Provide the (X, Y) coordinate of the cell's center where the given text is located.  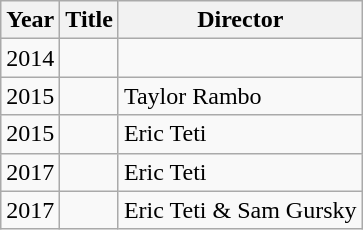
Year (30, 20)
Director (240, 20)
2014 (30, 58)
Title (90, 20)
Taylor Rambo (240, 96)
Eric Teti & Sam Gursky (240, 210)
